Extract the [x, y] coordinate from the center of the cell holding the provided text.  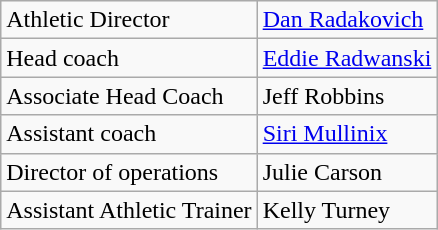
Associate Head Coach [129, 96]
Dan Radakovich [347, 20]
Julie Carson [347, 172]
Assistant coach [129, 134]
Jeff Robbins [347, 96]
Kelly Turney [347, 210]
Head coach [129, 58]
Director of operations [129, 172]
Athletic Director [129, 20]
Siri Mullinix [347, 134]
Eddie Radwanski [347, 58]
Assistant Athletic Trainer [129, 210]
